From the cell containing the given text, extract its center point as [x, y] coordinate. 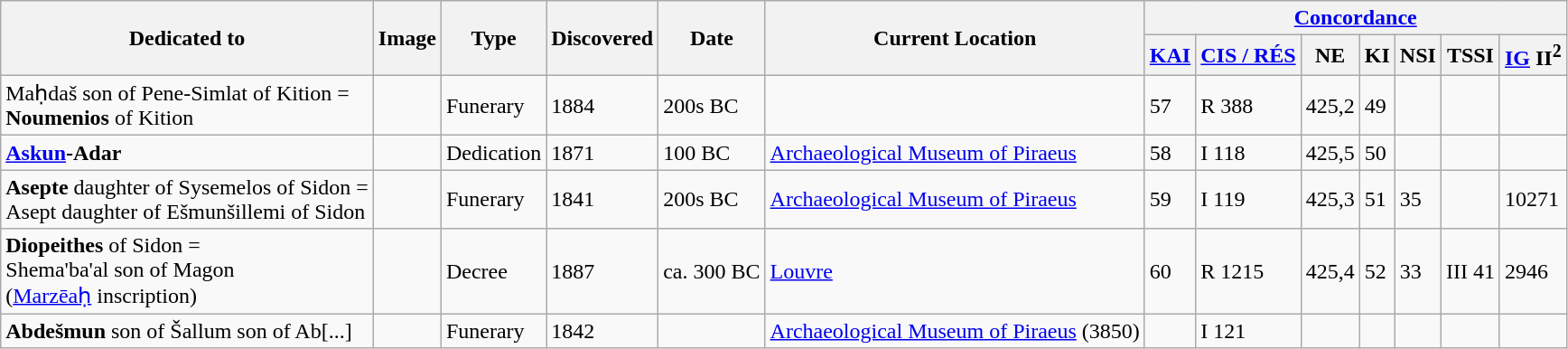
Louvre [955, 271]
Concordance [1355, 18]
I 119 [1248, 199]
Decree [493, 271]
Discovered [602, 38]
Type [493, 38]
Current Location [955, 38]
50 [1377, 153]
R 1215 [1248, 271]
58 [1170, 153]
I 118 [1248, 153]
425,5 [1330, 153]
59 [1170, 199]
1884 [602, 105]
35 [1418, 199]
NE [1330, 56]
ca. 300 BC [712, 271]
Maḥdaš son of Pene-Simlat of Kition = Noumenios of Kition [188, 105]
57 [1170, 105]
NSI [1418, 56]
49 [1377, 105]
Asepte daughter of Sysemelos of Sidon = Asept daughter of Ešmunšillemi of Sidon [188, 199]
III 41 [1470, 271]
I 121 [1248, 331]
IG II2 [1533, 56]
R 388 [1248, 105]
52 [1377, 271]
KAI [1170, 56]
Image [406, 38]
Diopeithes of Sidon = Shema'ba'al son of Magon(Marzēaḥ inscription) [188, 271]
60 [1170, 271]
1841 [602, 199]
Archaeological Museum of Piraeus (3850) [955, 331]
1842 [602, 331]
CIS / RÉS [1248, 56]
425,4 [1330, 271]
10271 [1533, 199]
51 [1377, 199]
425,2 [1330, 105]
1887 [602, 271]
Askun-Adar [188, 153]
TSSI [1470, 56]
KI [1377, 56]
33 [1418, 271]
1871 [602, 153]
Abdešmun son of Šallum son of Ab[...] [188, 331]
Date [712, 38]
Dedication [493, 153]
425,3 [1330, 199]
100 BC [712, 153]
2946 [1533, 271]
Dedicated to [188, 38]
